Pinpoint the cell where the given text exists, returning its (X, Y) midpoint coordinate. 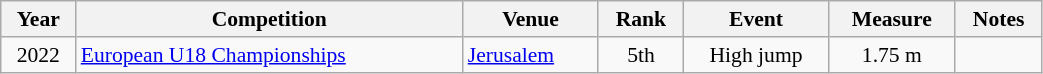
5th (640, 55)
European U18 Championships (270, 55)
2022 (38, 55)
Measure (892, 19)
High jump (756, 55)
1.75 m (892, 55)
Event (756, 19)
Notes (998, 19)
Competition (270, 19)
Venue (531, 19)
Jerusalem (531, 55)
Year (38, 19)
Rank (640, 19)
